Search for the cell housing the specified text and yield its (X, Y) center coordinate. 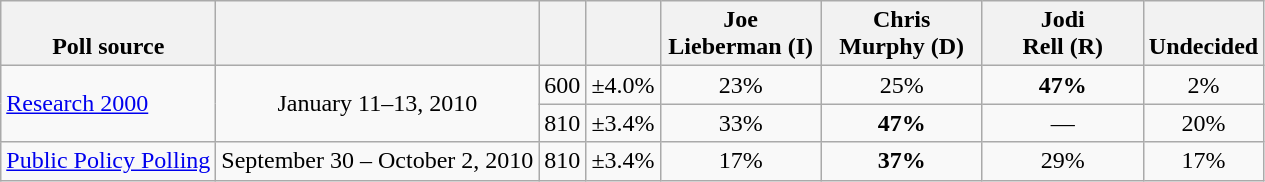
ChrisMurphy (D) (902, 34)
25% (902, 85)
Public Policy Polling (108, 161)
Undecided (1203, 34)
600 (562, 85)
29% (1062, 161)
September 30 – October 2, 2010 (378, 161)
January 11–13, 2010 (378, 104)
JoeLieberman (I) (740, 34)
Poll source (108, 34)
2% (1203, 85)
Research 2000 (108, 104)
23% (740, 85)
33% (740, 123)
37% (902, 161)
±4.0% (623, 85)
20% (1203, 123)
— (1062, 123)
JodiRell (R) (1062, 34)
